Capture the cell that displays the provided text and extract its (X, Y) central coordinate. 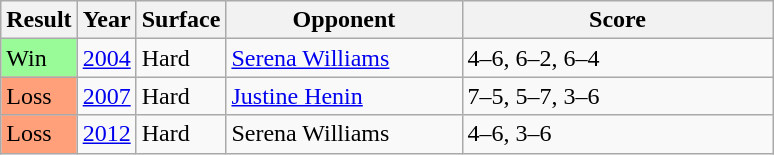
2004 (106, 58)
Justine Henin (344, 96)
4–6, 3–6 (618, 134)
Year (106, 20)
Win (39, 58)
Opponent (344, 20)
Result (39, 20)
2007 (106, 96)
2012 (106, 134)
Score (618, 20)
7–5, 5–7, 3–6 (618, 96)
4–6, 6–2, 6–4 (618, 58)
Surface (181, 20)
